Locate the cell with the specified text and output its [X, Y] center coordinate. 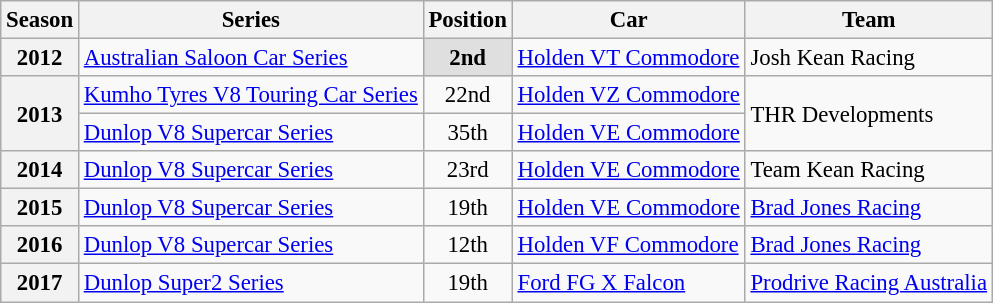
Holden VZ Commodore [628, 95]
2016 [40, 245]
Josh Kean Racing [868, 58]
Australian Saloon Car Series [250, 58]
Ford FG X Falcon [628, 283]
35th [468, 133]
2017 [40, 283]
THR Developments [868, 114]
2015 [40, 208]
Team [868, 20]
Team Kean Racing [868, 170]
12th [468, 245]
2012 [40, 58]
Series [250, 20]
Holden VF Commodore [628, 245]
Position [468, 20]
Holden VT Commodore [628, 58]
Dunlop Super2 Series [250, 283]
Prodrive Racing Australia [868, 283]
2014 [40, 170]
Kumho Tyres V8 Touring Car Series [250, 95]
Car [628, 20]
22nd [468, 95]
2013 [40, 114]
2nd [468, 58]
23rd [468, 170]
Season [40, 20]
